Locate the cell with the specified text and output its [x, y] center coordinate. 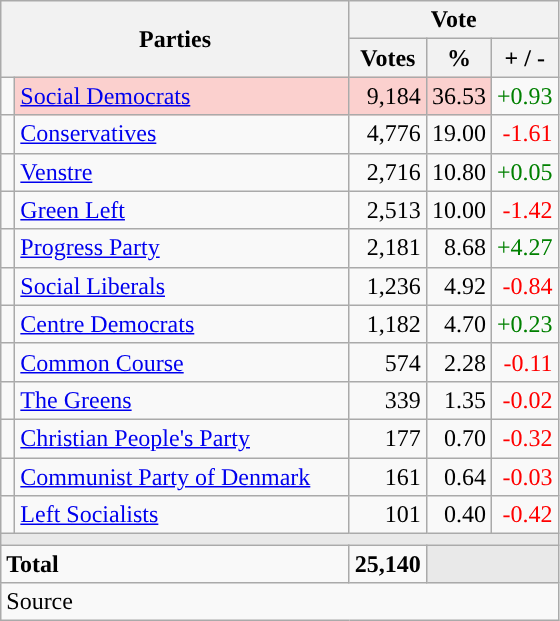
4.70 [458, 324]
-1.61 [524, 134]
+0.23 [524, 324]
1,182 [388, 324]
Left Socialists [182, 515]
2.28 [458, 362]
36.53 [458, 96]
19.00 [458, 134]
25,140 [388, 564]
-0.42 [524, 515]
0.40 [458, 515]
177 [388, 438]
-0.11 [524, 362]
+4.27 [524, 248]
% [458, 58]
2,513 [388, 210]
-1.42 [524, 210]
4,776 [388, 134]
0.70 [458, 438]
Conservatives [182, 134]
-0.84 [524, 286]
Social Democrats [182, 96]
Vote [454, 20]
Source [280, 602]
Votes [388, 58]
-0.02 [524, 400]
8.68 [458, 248]
Total [176, 564]
Centre Democrats [182, 324]
-0.32 [524, 438]
+0.93 [524, 96]
1.35 [458, 400]
Progress Party [182, 248]
9,184 [388, 96]
10.00 [458, 210]
Communist Party of Denmark [182, 477]
Common Course [182, 362]
Social Liberals [182, 286]
339 [388, 400]
2,716 [388, 172]
574 [388, 362]
Green Left [182, 210]
101 [388, 515]
+0.05 [524, 172]
Christian People's Party [182, 438]
The Greens [182, 400]
161 [388, 477]
Venstre [182, 172]
+ / - [524, 58]
2,181 [388, 248]
-0.03 [524, 477]
Parties [176, 39]
0.64 [458, 477]
10.80 [458, 172]
1,236 [388, 286]
4.92 [458, 286]
